Determine the (x, y) coordinate at the center of the cell enclosing the given text.  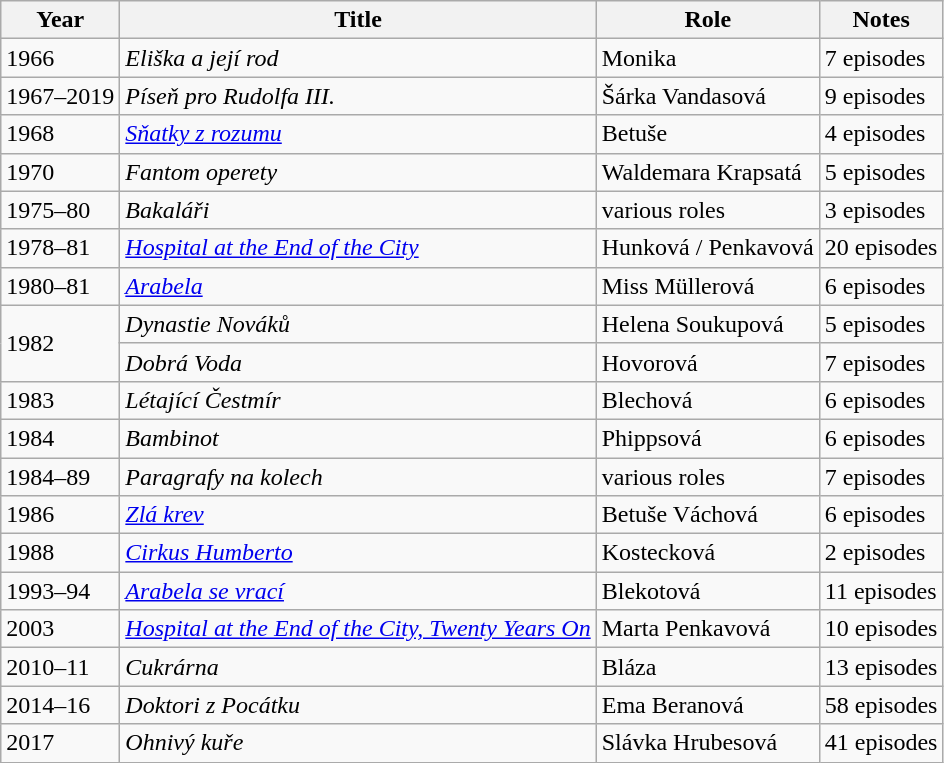
Arabela (358, 286)
Sňatky z rozumu (358, 134)
1983 (60, 400)
Blekotová (708, 591)
2014–16 (60, 705)
1986 (60, 515)
Dobrá Voda (358, 362)
Year (60, 20)
Betuše Váchová (708, 515)
Fantom operety (358, 172)
20 episodes (881, 248)
11 episodes (881, 591)
1975–80 (60, 210)
Dynastie Nováků (358, 324)
Hovorová (708, 362)
41 episodes (881, 743)
Létající Čestmír (358, 400)
Arabela se vrací (358, 591)
4 episodes (881, 134)
Role (708, 20)
Paragrafy na kolech (358, 477)
1970 (60, 172)
13 episodes (881, 667)
Betuše (708, 134)
Ema Beranová (708, 705)
Monika (708, 58)
3 episodes (881, 210)
Phippsová (708, 438)
Blechová (708, 400)
Title (358, 20)
1980–81 (60, 286)
Píseň pro Rudolfa III. (358, 96)
Miss Müllerová (708, 286)
9 episodes (881, 96)
1988 (60, 553)
Šárka Vandasová (708, 96)
Hospital at the End of the City (358, 248)
2017 (60, 743)
Doktori z Pocátku (358, 705)
2010–11 (60, 667)
Notes (881, 20)
10 episodes (881, 629)
1993–94 (60, 591)
Ohnivý kuře (358, 743)
2 episodes (881, 553)
Helena Soukupová (708, 324)
Bláza (708, 667)
Marta Penkavová (708, 629)
Cukrárna (358, 667)
1984 (60, 438)
Hospital at the End of the City, Twenty Years On (358, 629)
1967–2019 (60, 96)
Bambinot (358, 438)
1978–81 (60, 248)
Waldemara Krapsatá (708, 172)
1966 (60, 58)
Zlá krev (358, 515)
Eliška a její rod (358, 58)
Slávka Hrubesová (708, 743)
Cirkus Humberto (358, 553)
Kostecková (708, 553)
1982 (60, 343)
Hunková / Penkavová (708, 248)
2003 (60, 629)
1968 (60, 134)
58 episodes (881, 705)
Bakaláři (358, 210)
1984–89 (60, 477)
